Extract the [x, y] coordinate from the center of the cell holding the provided text.  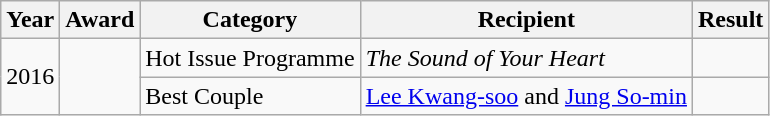
Lee Kwang-soo and Jung So-min [526, 96]
Category [250, 20]
Hot Issue Programme [250, 58]
Year [30, 20]
Award [100, 20]
The Sound of Your Heart [526, 58]
Recipient [526, 20]
Result [730, 20]
2016 [30, 77]
Best Couple [250, 96]
